Locate the cell with the specified text and output its (X, Y) center coordinate. 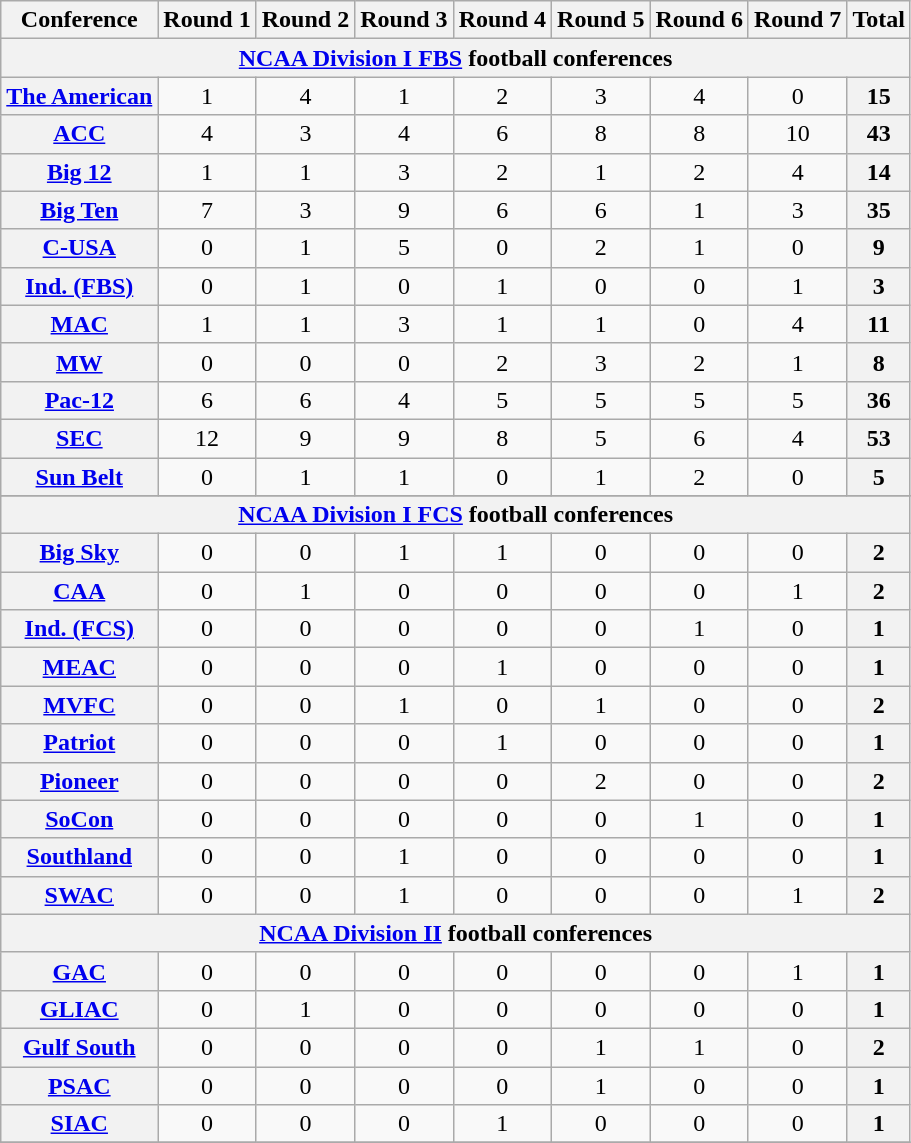
ACC (80, 134)
Sun Belt (80, 477)
Round 4 (502, 20)
NCAA Division II football conferences (456, 933)
Ind. (FBS) (80, 286)
Round 2 (305, 20)
NCAA Division I FCS football conferences (456, 515)
C-USA (80, 248)
SIAC (80, 1124)
MW (80, 362)
14 (879, 172)
SWAC (80, 895)
12 (207, 438)
Pioneer (80, 781)
Big Ten (80, 210)
MEAC (80, 667)
15 (879, 96)
Patriot (80, 743)
Round 1 (207, 20)
35 (879, 210)
MAC (80, 324)
Round 3 (404, 20)
GLIAC (80, 1009)
Round 7 (797, 20)
GAC (80, 971)
Conference (80, 20)
Round 6 (699, 20)
10 (797, 134)
Pac-12 (80, 400)
NCAA Division I FBS football conferences (456, 58)
7 (207, 210)
53 (879, 438)
Ind. (FCS) (80, 629)
Round 5 (601, 20)
CAA (80, 591)
Big Sky (80, 553)
SoCon (80, 819)
43 (879, 134)
36 (879, 400)
MVFC (80, 705)
Southland (80, 857)
SEC (80, 438)
PSAC (80, 1085)
The American (80, 96)
11 (879, 324)
Total (879, 20)
Big 12 (80, 172)
Gulf South (80, 1047)
